Output the [X, Y] coordinate of the center of the cell containing the given text.  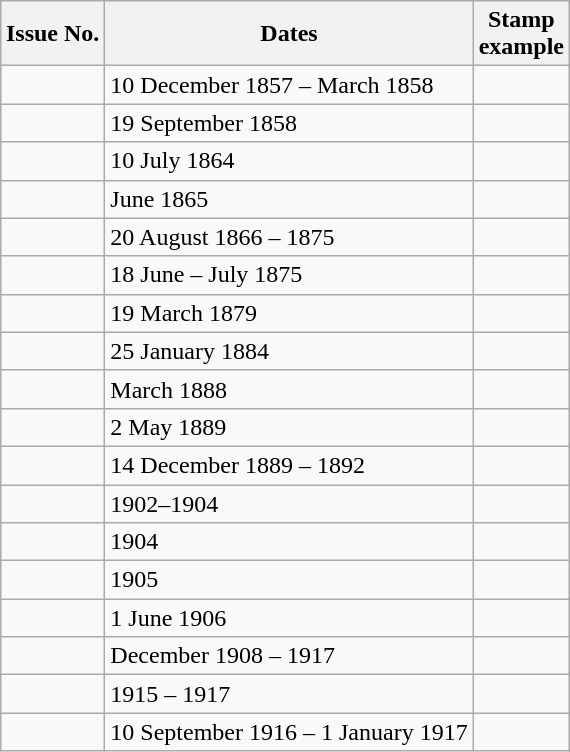
19 September 1858 [289, 123]
1902–1904 [289, 503]
14 December 1889 – 1892 [289, 465]
1915 – 1917 [289, 694]
Dates [289, 34]
19 March 1879 [289, 313]
18 June – July 1875 [289, 275]
Stampexample [521, 34]
20 August 1866 – 1875 [289, 237]
December 1908 – 1917 [289, 656]
10 September 1916 – 1 January 1917 [289, 732]
June 1865 [289, 199]
10 July 1864 [289, 161]
10 December 1857 – March 1858 [289, 85]
1904 [289, 542]
1905 [289, 580]
25 January 1884 [289, 351]
March 1888 [289, 389]
2 May 1889 [289, 427]
1 June 1906 [289, 618]
Issue No. [52, 34]
